Provide the (x, y) coordinate of the cell's center where the given text is located.  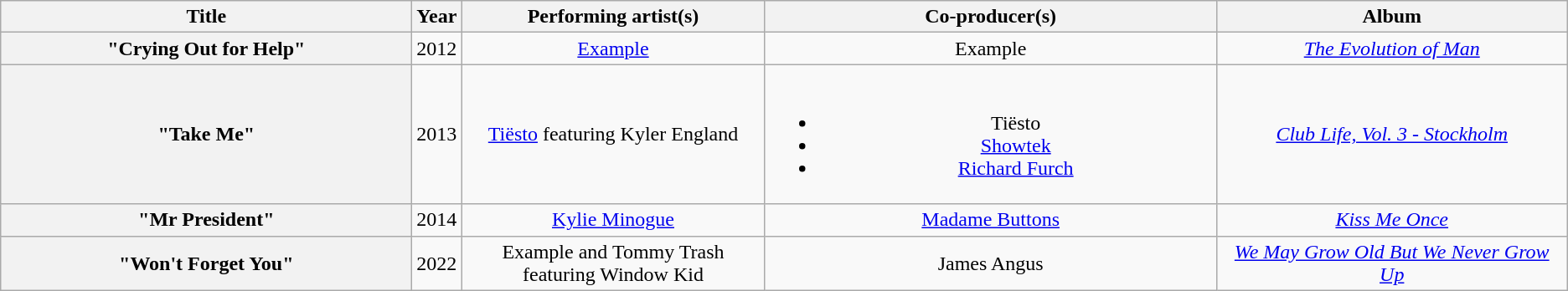
"Take Me" (206, 134)
Year (437, 17)
The Evolution of Man (1392, 48)
TiëstoShowtekRichard Furch (990, 134)
Kiss Me Once (1392, 220)
Tiësto featuring Kyler England (613, 134)
2014 (437, 220)
2022 (437, 263)
We May Grow Old But We Never Grow Up (1392, 263)
Album (1392, 17)
Title (206, 17)
James Angus (990, 263)
Co-producer(s) (990, 17)
Kylie Minogue (613, 220)
Performing artist(s) (613, 17)
2012 (437, 48)
Club Life, Vol. 3 - Stockholm (1392, 134)
"Won't Forget You" (206, 263)
"Crying Out for Help" (206, 48)
"Mr President" (206, 220)
Madame Buttons (990, 220)
2013 (437, 134)
Example and Tommy Trash featuring Window Kid (613, 263)
